Determine the (x, y) coordinate at the center of the cell enclosing the given text.  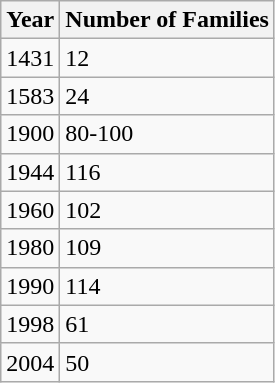
116 (168, 172)
Number of Families (168, 20)
1900 (30, 134)
12 (168, 58)
80-100 (168, 134)
1431 (30, 58)
1960 (30, 210)
2004 (30, 362)
109 (168, 248)
1990 (30, 286)
1998 (30, 324)
114 (168, 286)
Year (30, 20)
24 (168, 96)
61 (168, 324)
1980 (30, 248)
1944 (30, 172)
1583 (30, 96)
50 (168, 362)
102 (168, 210)
